Provide the [x, y] coordinate of the cell's center where the given text is located.  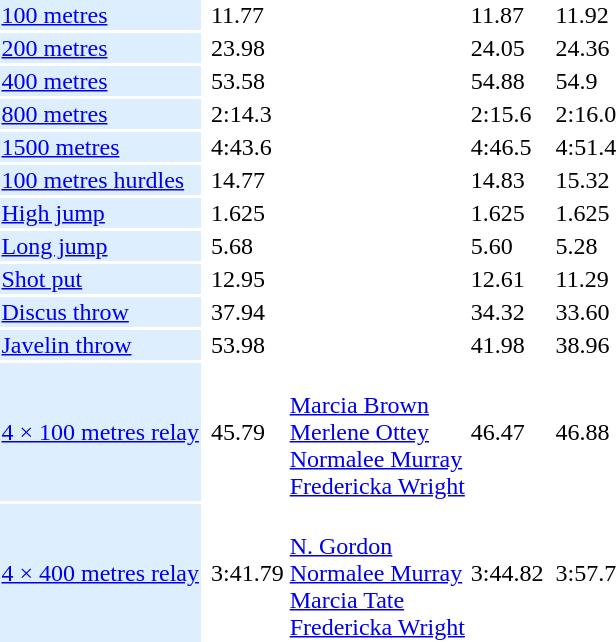
4 × 400 metres relay [100, 573]
12.61 [507, 279]
53.58 [247, 81]
3:44.82 [507, 573]
46.47 [507, 432]
Marcia Brown Merlene Ottey Normalee Murray Fredericka Wright [377, 432]
2:14.3 [247, 114]
34.32 [507, 312]
53.98 [247, 345]
400 metres [100, 81]
N. Gordon Normalee Murray Marcia Tate Fredericka Wright [377, 573]
Long jump [100, 246]
Shot put [100, 279]
200 metres [100, 48]
Discus throw [100, 312]
100 metres hurdles [100, 180]
Javelin throw [100, 345]
100 metres [100, 15]
5.68 [247, 246]
45.79 [247, 432]
11.87 [507, 15]
High jump [100, 213]
54.88 [507, 81]
14.83 [507, 180]
4:46.5 [507, 147]
23.98 [247, 48]
4 × 100 metres relay [100, 432]
14.77 [247, 180]
2:15.6 [507, 114]
800 metres [100, 114]
4:43.6 [247, 147]
12.95 [247, 279]
3:41.79 [247, 573]
37.94 [247, 312]
5.60 [507, 246]
11.77 [247, 15]
24.05 [507, 48]
1500 metres [100, 147]
41.98 [507, 345]
